Detect which cell encompasses the target text, then output its [X, Y] center coordinate. 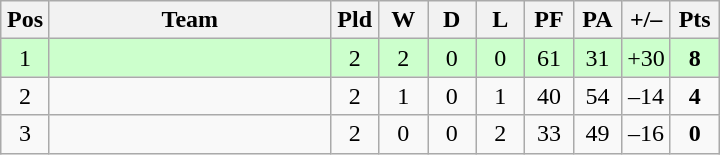
33 [550, 134]
W [404, 20]
4 [694, 96]
PA [598, 20]
54 [598, 96]
PF [550, 20]
3 [26, 134]
D [452, 20]
8 [694, 58]
Pld [354, 20]
L [500, 20]
40 [550, 96]
–14 [646, 96]
Team [190, 20]
+30 [646, 58]
Pts [694, 20]
Pos [26, 20]
61 [550, 58]
–16 [646, 134]
31 [598, 58]
49 [598, 134]
+/– [646, 20]
